Extract the [x, y] coordinate from the center of the cell holding the provided text.  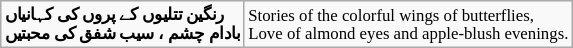
Stories of the colorful wings of butterflies,Love of almond eyes and apple-blush evenings. [408, 24]
رنگین تتلیوں کے پروں کی کہانیاںبادام چشم ، سیب شفق کی محبتیں [122, 24]
